Provide the (X, Y) coordinate of the cell's center where the given text is located.  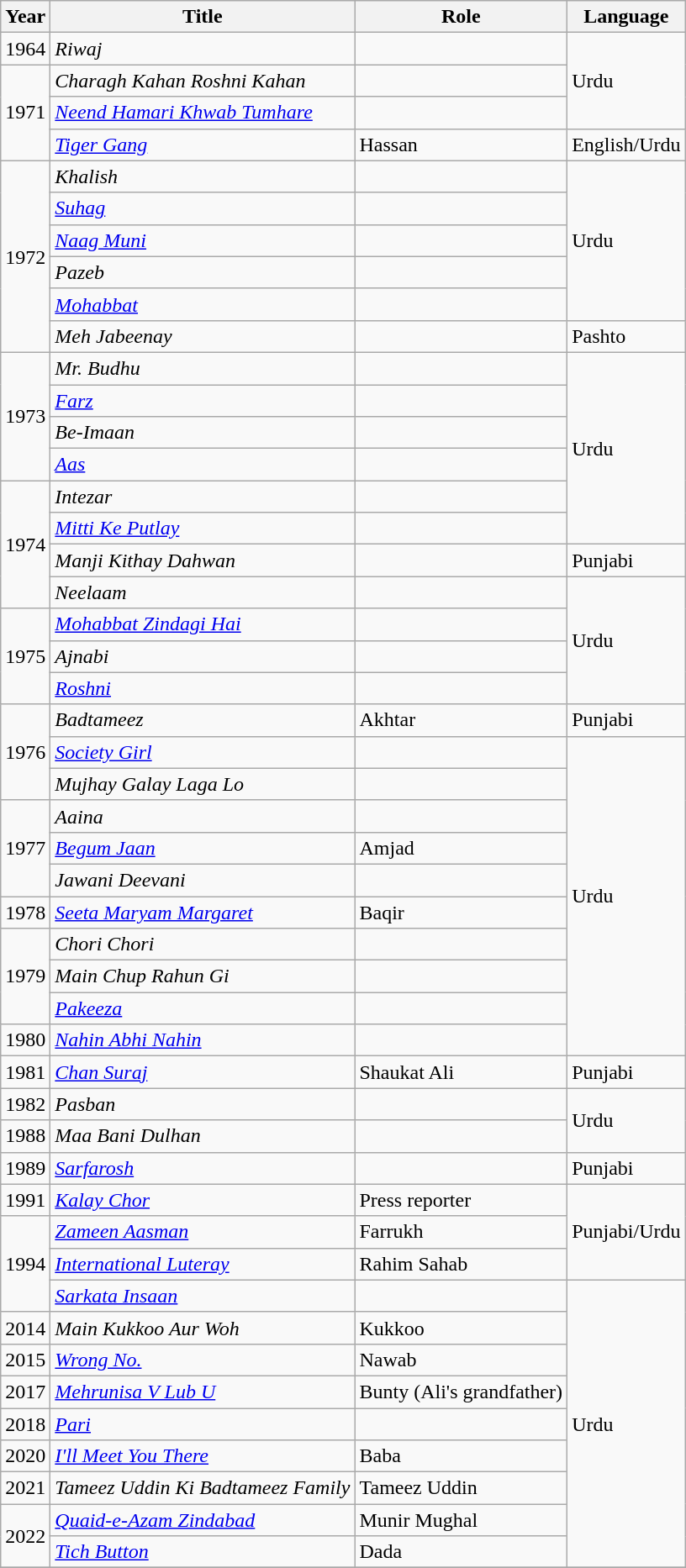
2017 (25, 1392)
Neend Hamari Khwab Tumhare (203, 113)
Mehrunisa V Lub U (203, 1392)
Society Girl (203, 752)
Aaina (203, 816)
Main Chup Rahun Gi (203, 976)
1994 (25, 1264)
2021 (25, 1488)
Meh Jabeenay (203, 336)
Wrong No. (203, 1360)
Shaukat Ali (461, 1072)
Mr. Budhu (203, 368)
1981 (25, 1072)
1977 (25, 848)
2014 (25, 1328)
Baba (461, 1456)
1973 (25, 416)
1980 (25, 1040)
Bunty (Ali's grandfather) (461, 1392)
Mohabbat Zindagi Hai (203, 624)
1974 (25, 545)
1979 (25, 976)
Riwaj (203, 49)
English/Urdu (626, 145)
Year (25, 17)
1975 (25, 656)
Begum Jaan (203, 848)
Maa Bani Dulhan (203, 1136)
Kalay Chor (203, 1200)
Akhtar (461, 720)
Badtameez (203, 720)
Munir Mughal (461, 1520)
Pakeeza (203, 1008)
Dada (461, 1552)
Pashto (626, 336)
2018 (25, 1424)
Farrukh (461, 1232)
Neelaam (203, 592)
I'll Meet You There (203, 1456)
Zameen Aasman (203, 1232)
2015 (25, 1360)
Farz (203, 401)
1964 (25, 49)
Pazeb (203, 272)
Jawani Deevani (203, 880)
Title (203, 17)
Role (461, 17)
Khalish (203, 176)
International Luteray (203, 1264)
Baqir (461, 912)
Be-Imaan (203, 433)
2020 (25, 1456)
Seeta Maryam Margaret (203, 912)
Naag Muni (203, 240)
Ajnabi (203, 656)
1971 (25, 113)
Mujhay Galay Laga Lo (203, 784)
Sarfarosh (203, 1168)
Hassan (461, 145)
1988 (25, 1136)
1982 (25, 1104)
Nawab (461, 1360)
Mitti Ke Putlay (203, 529)
Chan Suraj (203, 1072)
Press reporter (461, 1200)
Sarkata Insaan (203, 1296)
Roshni (203, 688)
Manji Kithay Dahwan (203, 560)
Charagh Kahan Roshni Kahan (203, 81)
Quaid-e-Azam Zindabad (203, 1520)
Tameez Uddin (461, 1488)
Tameez Uddin Ki Badtameez Family (203, 1488)
Punjabi/Urdu (626, 1232)
Main Kukkoo Aur Woh (203, 1328)
Intezar (203, 497)
2022 (25, 1536)
Chori Chori (203, 944)
Pasban (203, 1104)
Tich Button (203, 1552)
Nahin Abhi Nahin (203, 1040)
1978 (25, 912)
1989 (25, 1168)
Language (626, 17)
Suhag (203, 208)
Pari (203, 1424)
Aas (203, 465)
Amjad (461, 848)
Rahim Sahab (461, 1264)
Kukkoo (461, 1328)
1972 (25, 256)
Mohabbat (203, 304)
1976 (25, 752)
1991 (25, 1200)
Tiger Gang (203, 145)
